Extract the [X, Y] coordinate from the center of the cell holding the provided text.  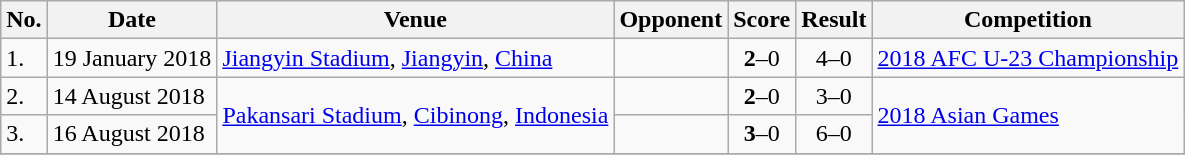
19 January 2018 [132, 58]
2018 AFC U-23 Championship [1028, 58]
6–0 [834, 134]
Pakansari Stadium, Cibinong, Indonesia [416, 115]
Competition [1028, 20]
Venue [416, 20]
16 August 2018 [132, 134]
1. [24, 58]
Opponent [671, 20]
4–0 [834, 58]
Score [762, 20]
14 August 2018 [132, 96]
2. [24, 96]
No. [24, 20]
Date [132, 20]
Result [834, 20]
2018 Asian Games [1028, 115]
Jiangyin Stadium, Jiangyin, China [416, 58]
3. [24, 134]
